Identify which cell holds the provided text, then report its (X, Y) central coordinate. 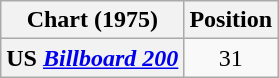
Chart (1975) (92, 20)
31 (231, 58)
US Billboard 200 (92, 58)
Position (231, 20)
